Provide the [x, y] coordinate of the cell's center where the given text is located.  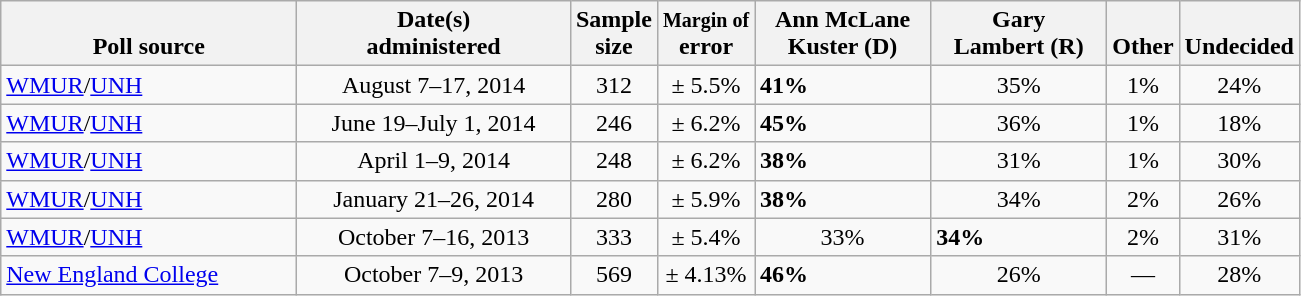
24% [1239, 85]
33% [843, 237]
312 [614, 85]
248 [614, 161]
30% [1239, 161]
August 7–17, 2014 [434, 85]
October 7–16, 2013 [434, 237]
333 [614, 237]
36% [1019, 123]
Ann McLaneKuster (D) [843, 34]
New England College [149, 275]
Samplesize [614, 34]
± 5.5% [706, 85]
± 4.13% [706, 275]
January 21–26, 2014 [434, 199]
569 [614, 275]
280 [614, 199]
18% [1239, 123]
GaryLambert (R) [1019, 34]
Other [1143, 34]
28% [1239, 275]
Poll source [149, 34]
June 19–July 1, 2014 [434, 123]
April 1–9, 2014 [434, 161]
Undecided [1239, 34]
35% [1019, 85]
October 7–9, 2013 [434, 275]
45% [843, 123]
— [1143, 275]
41% [843, 85]
Date(s)administered [434, 34]
± 5.4% [706, 237]
246 [614, 123]
46% [843, 275]
± 5.9% [706, 199]
Margin oferror [706, 34]
